Return (x, y) of the center of cell containing provided text 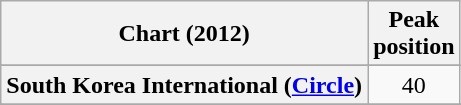
Chart (2012) (184, 34)
Peakposition (414, 34)
South Korea International (Circle) (184, 85)
40 (414, 85)
